Search for the cell housing the specified text and yield its (X, Y) center coordinate. 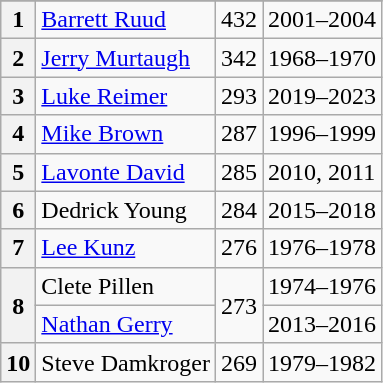
Luke Reimer (126, 96)
2015–2018 (322, 210)
269 (238, 362)
3 (18, 96)
1996–1999 (322, 134)
Lee Kunz (126, 248)
2001–2004 (322, 20)
284 (238, 210)
5 (18, 172)
342 (238, 58)
1968–1970 (322, 58)
1979–1982 (322, 362)
2 (18, 58)
Steve Damkroger (126, 362)
Jerry Murtaugh (126, 58)
293 (238, 96)
Dedrick Young (126, 210)
2013–2016 (322, 324)
285 (238, 172)
287 (238, 134)
1974–1976 (322, 286)
2010, 2011 (322, 172)
2019–2023 (322, 96)
4 (18, 134)
Mike Brown (126, 134)
6 (18, 210)
Clete Pillen (126, 286)
Nathan Gerry (126, 324)
1 (18, 20)
1976–1978 (322, 248)
432 (238, 20)
8 (18, 305)
Lavonte David (126, 172)
7 (18, 248)
276 (238, 248)
273 (238, 305)
Barrett Ruud (126, 20)
10 (18, 362)
